For the text-containing cell, return its midpoint in [x, y] coordinate format. 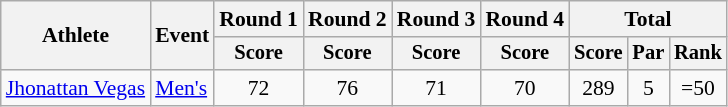
70 [524, 88]
Athlete [76, 36]
Round 4 [524, 19]
Par [649, 54]
76 [348, 88]
Men's [182, 88]
Event [182, 36]
5 [649, 88]
71 [436, 88]
72 [258, 88]
289 [598, 88]
Jhonattan Vegas [76, 88]
Round 3 [436, 19]
Rank [698, 54]
=50 [698, 88]
Round 2 [348, 19]
Total [648, 19]
Round 1 [258, 19]
